From the cell containing the given text, extract its center point as (x, y) coordinate. 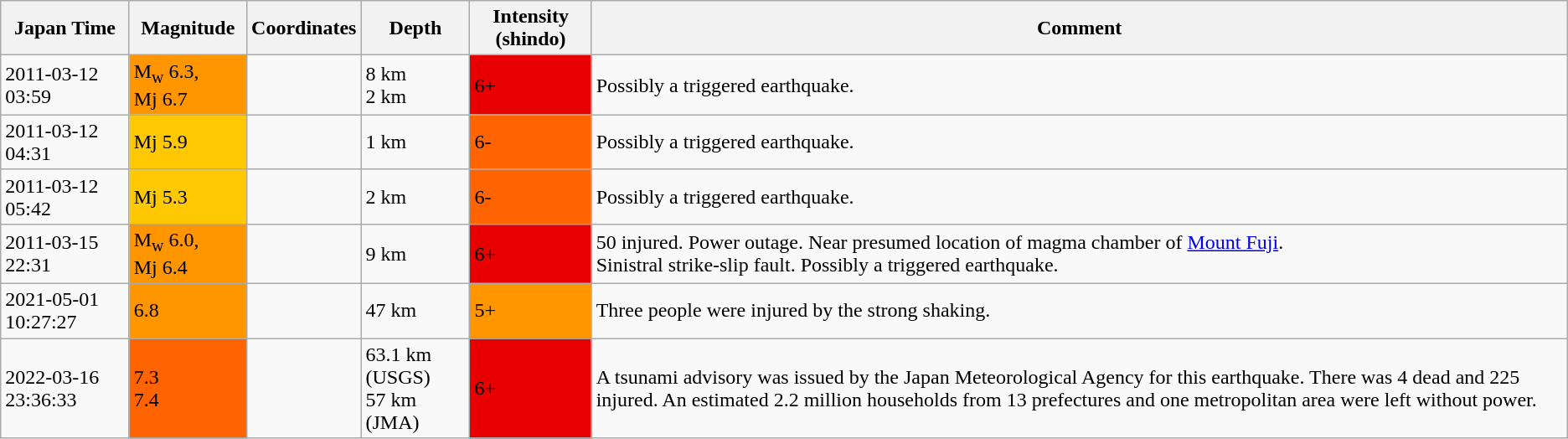
9 km (415, 253)
Comment (1079, 28)
7.37.4 (188, 389)
Magnitude (188, 28)
Mw 6.0, Mj 6.4 (188, 253)
Coordinates (304, 28)
2011-03-15 22:31 (65, 253)
63.1 km (USGS)57 km (JMA) (415, 389)
2022-03-16 23:36:33 (65, 389)
50 injured. Power outage. Near presumed location of magma chamber of Mount Fuji.Sinistral strike-slip fault. Possibly a triggered earthquake. (1079, 253)
Japan Time (65, 28)
8 km2 km (415, 85)
2021-05-01 10:27:27 (65, 312)
Mj 5.9 (188, 142)
47 km (415, 312)
2 km (415, 196)
2011-03-12 03:59 (65, 85)
6.8 (188, 312)
Three people were injured by the strong shaking. (1079, 312)
Depth (415, 28)
Mw 6.3, Mj 6.7 (188, 85)
5+ (531, 312)
Mj 5.3 (188, 196)
2011-03-12 05:42 (65, 196)
1 km (415, 142)
Intensity (shindo) (531, 28)
2011-03-12 04:31 (65, 142)
